Pinpoint the cell where the given text exists, returning its [X, Y] midpoint coordinate. 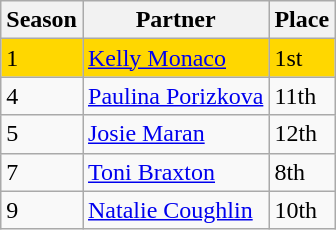
Paulina Porizkova [175, 96]
Toni Braxton [175, 172]
10th [302, 210]
Partner [175, 20]
4 [42, 96]
11th [302, 96]
Josie Maran [175, 134]
5 [42, 134]
12th [302, 134]
Kelly Monaco [175, 58]
1 [42, 58]
Season [42, 20]
7 [42, 172]
8th [302, 172]
1st [302, 58]
Natalie Coughlin [175, 210]
Place [302, 20]
9 [42, 210]
